Locate the cell with the specified text and output its (X, Y) center coordinate. 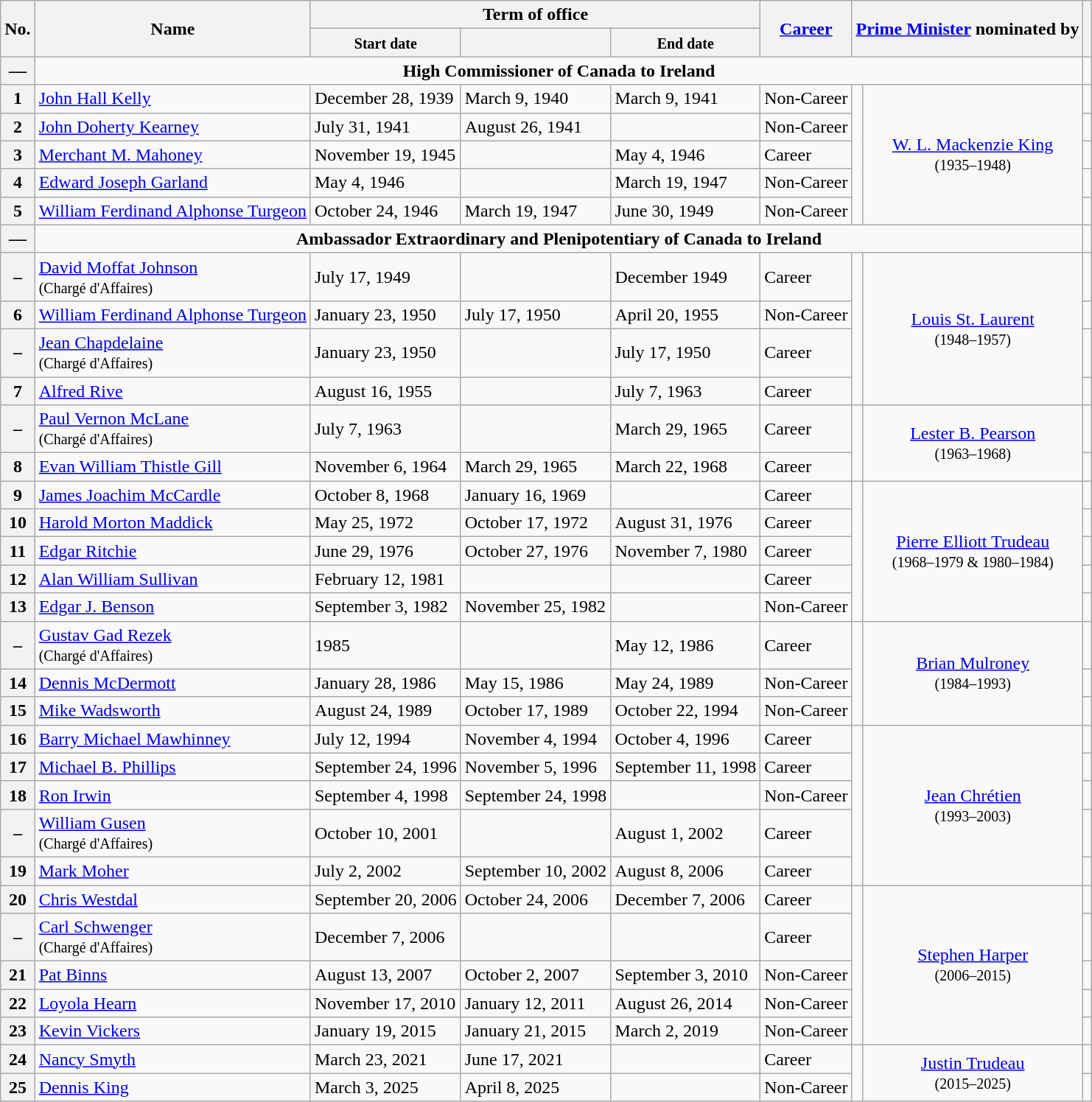
November 5, 1996 (536, 767)
James Joachim McCardle (172, 495)
October 22, 1994 (685, 711)
25 (18, 1087)
Carl Schwenger(Chargé d'Affaires) (172, 937)
Jean Chrétien(1993–2003) (973, 804)
September 24, 1996 (385, 767)
May 25, 1972 (385, 523)
21 (18, 975)
July 31, 1941 (385, 127)
Barry Michael Mawhinney (172, 739)
High Commissioner of Canada to Ireland (559, 71)
Term of office (535, 15)
August 16, 1955 (385, 391)
January 28, 1986 (385, 683)
January 19, 2015 (385, 1031)
October 27, 1976 (536, 551)
Stephen Harper(2006–2015) (973, 965)
12 (18, 579)
Ambassador Extraordinary and Plenipotentiary of Canada to Ireland (559, 239)
June 30, 1949 (685, 211)
Merchant M. Mahoney (172, 155)
15 (18, 711)
October 10, 2001 (385, 832)
March 9, 1940 (536, 99)
Loyola Hearn (172, 1003)
9 (18, 495)
November 19, 1945 (385, 155)
February 12, 1981 (385, 579)
September 4, 1998 (385, 795)
Pat Binns (172, 975)
6 (18, 315)
January 12, 2011 (536, 1003)
June 17, 2021 (536, 1059)
November 7, 1980 (685, 551)
William Gusen(Chargé d'Affaires) (172, 832)
March 3, 2025 (385, 1087)
October 24, 1946 (385, 211)
August 1, 2002 (685, 832)
October 17, 1972 (536, 523)
January 21, 2015 (536, 1031)
Dennis King (172, 1087)
June 29, 1976 (385, 551)
September 3, 1982 (385, 607)
September 10, 2002 (536, 871)
24 (18, 1059)
Edgar J. Benson (172, 607)
Start date (385, 43)
No. (18, 29)
March 2, 2019 (685, 1031)
22 (18, 1003)
April 20, 1955 (685, 315)
October 4, 1996 (685, 739)
Edward Joseph Garland (172, 183)
Brian Mulroney(1984–1993) (973, 673)
19 (18, 871)
October 24, 2006 (536, 899)
September 11, 1998 (685, 767)
11 (18, 551)
Alan William Sullivan (172, 579)
January 16, 1969 (536, 495)
Mike Wadsworth (172, 711)
23 (18, 1031)
W. L. Mackenzie King(1935–1948) (973, 155)
August 24, 1989 (385, 711)
John Doherty Kearney (172, 127)
August 26, 2014 (685, 1003)
November 17, 2010 (385, 1003)
17 (18, 767)
October 8, 1968 (385, 495)
Mark Moher (172, 871)
August 13, 2007 (385, 975)
David Moffat Johnson(Chargé d'Affaires) (172, 277)
December 28, 1939 (385, 99)
Kevin Vickers (172, 1031)
Evan William Thistle Gill (172, 467)
March 23, 2021 (385, 1059)
13 (18, 607)
5 (18, 211)
November 6, 1964 (385, 467)
Name (172, 29)
4 (18, 183)
Ron Irwin (172, 795)
16 (18, 739)
May 15, 1986 (536, 683)
May 24, 1989 (685, 683)
October 17, 1989 (536, 711)
March 22, 1968 (685, 467)
Michael B. Phillips (172, 767)
20 (18, 899)
Harold Morton Maddick (172, 523)
Gustav Gad Rezek(Chargé d'Affaires) (172, 645)
7 (18, 391)
8 (18, 467)
1 (18, 99)
July 2, 2002 (385, 871)
April 8, 2025 (536, 1087)
March 9, 1941 (685, 99)
August 8, 2006 (685, 871)
Prime Minister nominated by (967, 29)
December 1949 (685, 277)
September 24, 1998 (536, 795)
Justin Trudeau(2015–2025) (973, 1073)
May 12, 1986 (685, 645)
14 (18, 683)
Paul Vernon McLane(Chargé d'Affaires) (172, 429)
Dennis McDermott (172, 683)
November 4, 1994 (536, 739)
July 12, 1994 (385, 739)
Edgar Ritchie (172, 551)
November 25, 1982 (536, 607)
August 26, 1941 (536, 127)
July 17, 1949 (385, 277)
3 (18, 155)
10 (18, 523)
1985 (385, 645)
Chris Westdal (172, 899)
September 3, 2010 (685, 975)
October 2, 2007 (536, 975)
End date (685, 43)
Alfred Rive (172, 391)
Louis St. Laurent(1948–1957) (973, 329)
August 31, 1976 (685, 523)
September 20, 2006 (385, 899)
Nancy Smyth (172, 1059)
2 (18, 127)
Lester B. Pearson(1963–1968) (973, 443)
John Hall Kelly (172, 99)
Jean Chapdelaine(Chargé d'Affaires) (172, 352)
18 (18, 795)
Pierre Elliott Trudeau(1968–1979 & 1980–1984) (973, 551)
